Identify which cell holds the provided text, then report its (X, Y) central coordinate. 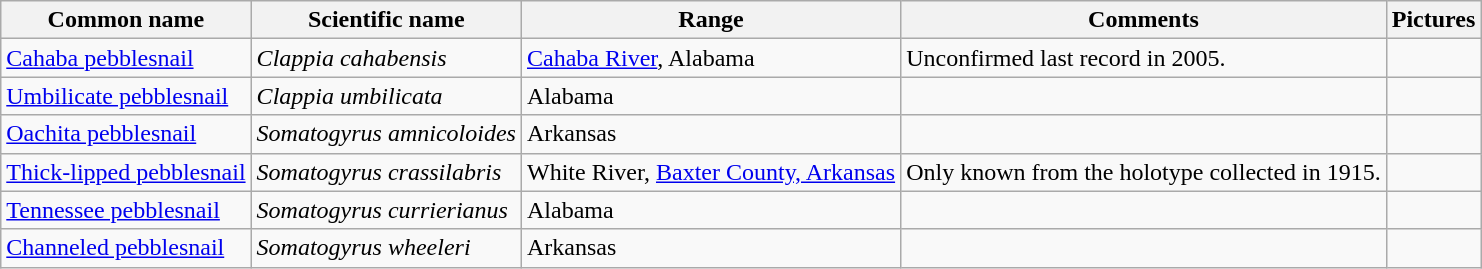
Clappia umbilicata (386, 96)
Range (710, 20)
Common name (126, 20)
Cahaba River, Alabama (710, 58)
Somatogyrus amnicoloides (386, 134)
Somatogyrus currierianus (386, 210)
Pictures (1434, 20)
Umbilicate pebblesnail (126, 96)
Somatogyrus wheeleri (386, 248)
Only known from the holotype collected in 1915. (1144, 172)
Oachita pebblesnail (126, 134)
Thick-lipped pebblesnail (126, 172)
White River, Baxter County, Arkansas (710, 172)
Cahaba pebblesnail (126, 58)
Comments (1144, 20)
Unconfirmed last record in 2005. (1144, 58)
Somatogyrus crassilabris (386, 172)
Tennessee pebblesnail (126, 210)
Scientific name (386, 20)
Channeled pebblesnail (126, 248)
Clappia cahabensis (386, 58)
